Detect which cell encompasses the target text, then output its [X, Y] center coordinate. 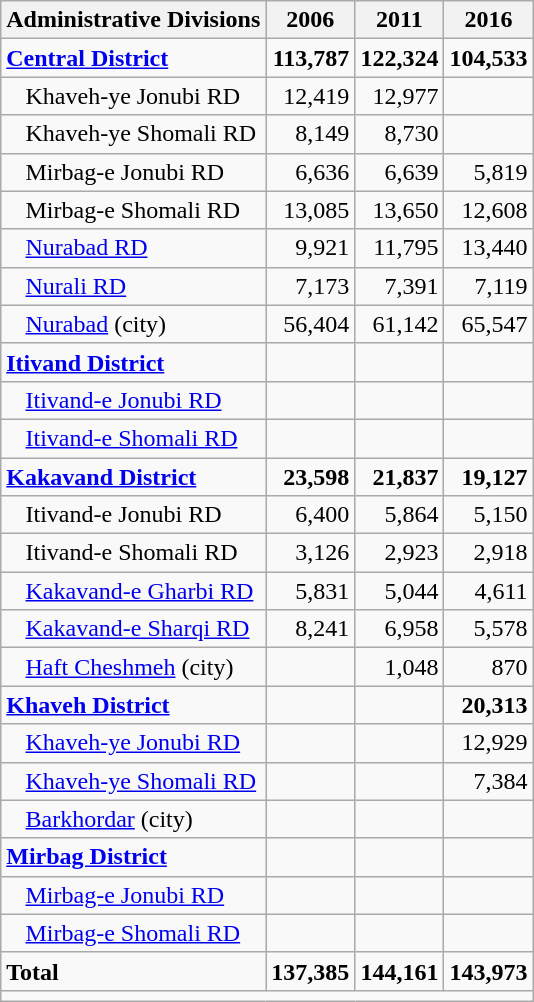
Itivand District [134, 362]
61,142 [400, 324]
56,404 [310, 324]
Khaveh District [134, 705]
144,161 [400, 971]
7,384 [488, 781]
20,313 [488, 705]
Nurabad RD [134, 248]
Kakavand District [134, 477]
2,923 [400, 553]
Total [134, 971]
8,241 [310, 629]
Kakavand-e Sharqi RD [134, 629]
21,837 [400, 477]
12,929 [488, 743]
2016 [488, 20]
7,119 [488, 286]
Barkhordar (city) [134, 819]
13,085 [310, 210]
Central District [134, 58]
Nurali RD [134, 286]
143,973 [488, 971]
8,730 [400, 134]
19,127 [488, 477]
23,598 [310, 477]
5,150 [488, 515]
870 [488, 667]
Haft Cheshmeh (city) [134, 667]
5,819 [488, 172]
13,440 [488, 248]
6,639 [400, 172]
Mirbag District [134, 857]
2011 [400, 20]
Kakavand-e Gharbi RD [134, 591]
12,977 [400, 96]
3,126 [310, 553]
113,787 [310, 58]
122,324 [400, 58]
8,149 [310, 134]
2006 [310, 20]
6,400 [310, 515]
7,391 [400, 286]
5,578 [488, 629]
Administrative Divisions [134, 20]
2,918 [488, 553]
7,173 [310, 286]
13,650 [400, 210]
5,831 [310, 591]
5,044 [400, 591]
104,533 [488, 58]
6,636 [310, 172]
65,547 [488, 324]
12,608 [488, 210]
Nurabad (city) [134, 324]
5,864 [400, 515]
12,419 [310, 96]
6,958 [400, 629]
11,795 [400, 248]
4,611 [488, 591]
137,385 [310, 971]
9,921 [310, 248]
1,048 [400, 667]
